Identify which cell holds the provided text, then report its [x, y] central coordinate. 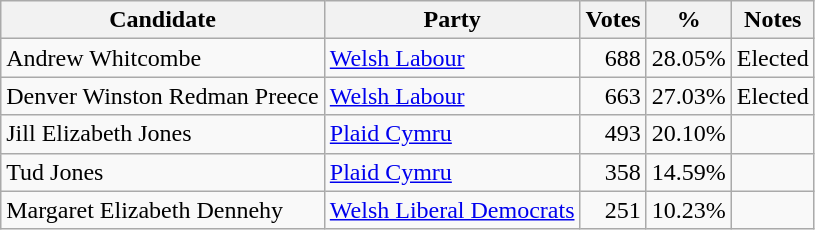
Party [452, 20]
Jill Elizabeth Jones [163, 134]
Tud Jones [163, 172]
Votes [613, 20]
20.10% [688, 134]
Welsh Liberal Democrats [452, 210]
Candidate [163, 20]
358 [613, 172]
688 [613, 58]
28.05% [688, 58]
251 [613, 210]
10.23% [688, 210]
14.59% [688, 172]
27.03% [688, 96]
Andrew Whitcombe [163, 58]
% [688, 20]
Notes [772, 20]
Denver Winston Redman Preece [163, 96]
Margaret Elizabeth Dennehy [163, 210]
663 [613, 96]
493 [613, 134]
